Extract the [x, y] coordinate from the center of the cell holding the provided text.  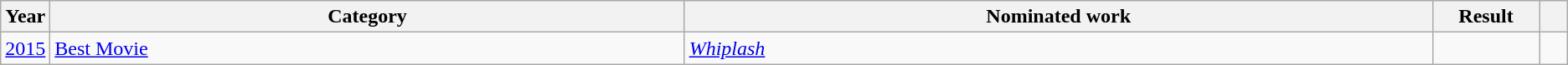
Best Movie [367, 48]
Nominated work [1059, 17]
Category [367, 17]
Whiplash [1059, 48]
Result [1486, 17]
Year [25, 17]
2015 [25, 48]
